Pinpoint the cell where the given text exists, returning its [X, Y] midpoint coordinate. 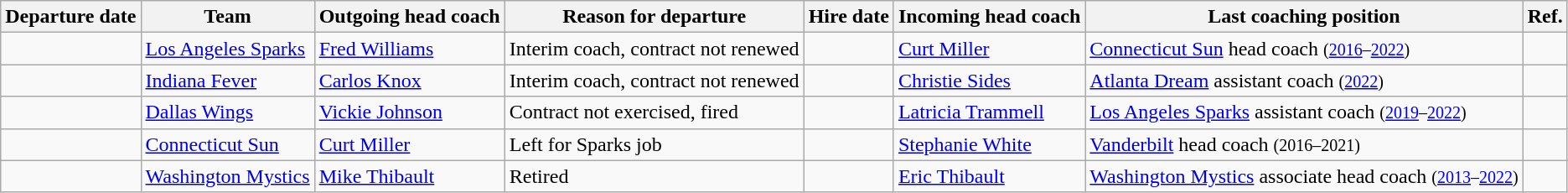
Christie Sides [989, 81]
Departure date [70, 17]
Vickie Johnson [409, 112]
Outgoing head coach [409, 17]
Stephanie White [989, 144]
Fred Williams [409, 49]
Left for Sparks job [654, 144]
Dallas Wings [228, 112]
Reason for departure [654, 17]
Washington Mystics [228, 176]
Last coaching position [1304, 17]
Latricia Trammell [989, 112]
Retired [654, 176]
Atlanta Dream assistant coach (2022) [1304, 81]
Indiana Fever [228, 81]
Eric Thibault [989, 176]
Carlos Knox [409, 81]
Vanderbilt head coach (2016–2021) [1304, 144]
Hire date [848, 17]
Connecticut Sun head coach (2016–2022) [1304, 49]
Los Angeles Sparks assistant coach (2019–2022) [1304, 112]
Los Angeles Sparks [228, 49]
Washington Mystics associate head coach (2013–2022) [1304, 176]
Team [228, 17]
Contract not exercised, fired [654, 112]
Ref. [1545, 17]
Connecticut Sun [228, 144]
Incoming head coach [989, 17]
Mike Thibault [409, 176]
